For the text-containing cell, return its midpoint in (x, y) coordinate format. 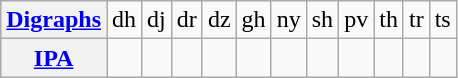
ts (442, 20)
dh (124, 20)
dz (219, 20)
ny (288, 20)
dr (186, 20)
tr (416, 20)
Digraphs (54, 20)
pv (356, 20)
gh (254, 20)
th (389, 20)
IPA (54, 58)
dj (157, 20)
sh (322, 20)
